For the text-containing cell, return its midpoint in [X, Y] coordinate format. 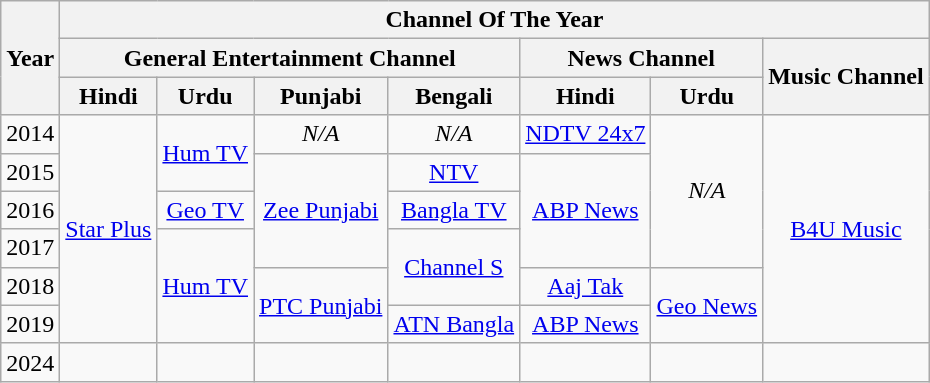
NTV [454, 172]
Bengali [454, 96]
B4U Music [846, 229]
Year [30, 58]
Bangla TV [454, 210]
Geo News [707, 305]
Aaj Tak [586, 286]
2015 [30, 172]
Music Channel [846, 77]
Punjabi [321, 96]
PTC Punjabi [321, 305]
2016 [30, 210]
2017 [30, 248]
ATN Bangla [454, 324]
2014 [30, 134]
News Channel [642, 58]
2024 [30, 362]
Star Plus [108, 229]
Channel S [454, 267]
2018 [30, 286]
General Entertainment Channel [290, 58]
Zee Punjabi [321, 210]
Channel Of The Year [494, 20]
2019 [30, 324]
Geo TV [206, 210]
NDTV 24x7 [586, 134]
